Return the (x, y) coordinate for the center point of the cell that contains the specified text.  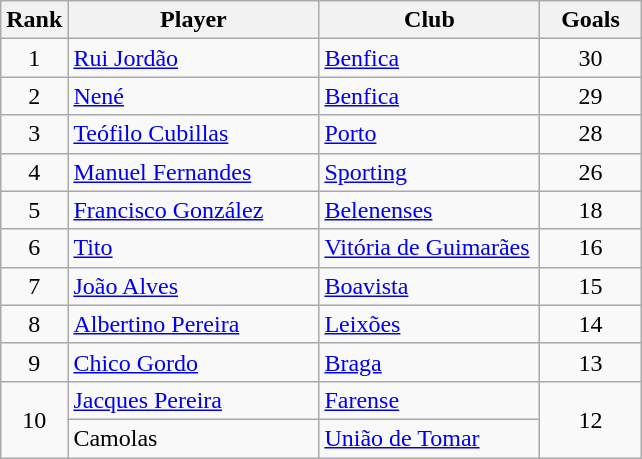
Francisco González (194, 210)
30 (590, 58)
Camolas (194, 438)
10 (34, 419)
Boavista (430, 286)
4 (34, 172)
Tito (194, 248)
1 (34, 58)
Farense (430, 400)
Albertino Pereira (194, 324)
Rank (34, 20)
Chico Gordo (194, 362)
2 (34, 96)
7 (34, 286)
3 (34, 134)
João Alves (194, 286)
16 (590, 248)
Goals (590, 20)
Player (194, 20)
9 (34, 362)
14 (590, 324)
18 (590, 210)
13 (590, 362)
Braga (430, 362)
Belenenses (430, 210)
5 (34, 210)
6 (34, 248)
Jacques Pereira (194, 400)
15 (590, 286)
29 (590, 96)
Manuel Fernandes (194, 172)
Rui Jordão (194, 58)
Porto (430, 134)
Sporting (430, 172)
26 (590, 172)
Teófilo Cubillas (194, 134)
8 (34, 324)
Nené (194, 96)
28 (590, 134)
Club (430, 20)
Vitória de Guimarães (430, 248)
União de Tomar (430, 438)
Leixões (430, 324)
12 (590, 419)
